Locate the cell with the specified text and output its [x, y] center coordinate. 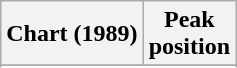
Chart (1989) [72, 34]
Peakposition [189, 34]
